Pinpoint the cell where the given text exists, returning its (x, y) midpoint coordinate. 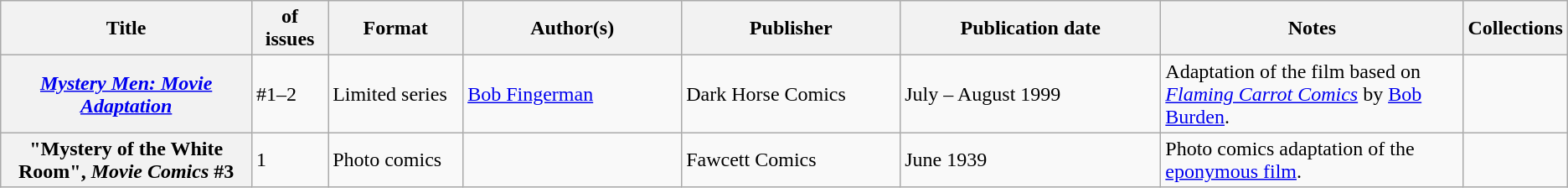
Adaptation of the film based on Flaming Carrot Comics by Bob Burden. (1312, 94)
Dark Horse Comics (791, 94)
Photo comics adaptation of the eponymous film. (1312, 159)
Limited series (395, 94)
1 (290, 159)
Photo comics (395, 159)
Title (126, 29)
Collections (1515, 29)
July – August 1999 (1030, 94)
Bob Fingerman (573, 94)
Mystery Men: Movie Adaptation (126, 94)
Fawcett Comics (791, 159)
Publication date (1030, 29)
"Mystery of the White Room", Movie Comics #3 (126, 159)
Format (395, 29)
Publisher (791, 29)
Notes (1312, 29)
#1–2 (290, 94)
Author(s) (573, 29)
June 1939 (1030, 159)
of issues (290, 29)
